Return (X, Y) of the center of cell containing provided text 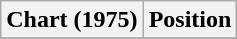
Position (190, 20)
Chart (1975) (72, 20)
